Identify which cell holds the provided text, then report its [x, y] central coordinate. 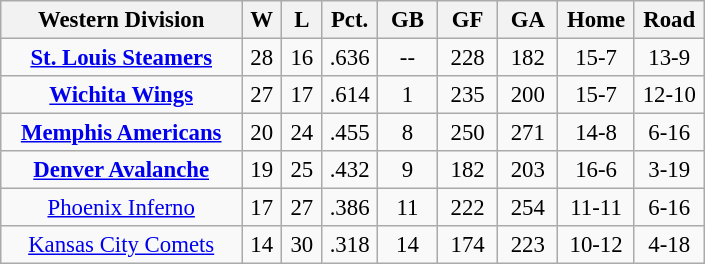
Road [669, 20]
Wichita Wings [122, 95]
13-9 [669, 58]
.614 [350, 95]
.432 [350, 170]
9 [407, 170]
-- [407, 58]
16 [302, 58]
Denver Avalanche [122, 170]
.318 [350, 245]
Western Division [122, 20]
Memphis Americans [122, 133]
25 [302, 170]
3-19 [669, 170]
GA [528, 20]
19 [262, 170]
GF [468, 20]
4-18 [669, 245]
14-8 [596, 133]
250 [468, 133]
222 [468, 208]
.455 [350, 133]
271 [528, 133]
Kansas City Comets [122, 245]
28 [262, 58]
W [262, 20]
20 [262, 133]
Home [596, 20]
1 [407, 95]
235 [468, 95]
12-10 [669, 95]
223 [528, 245]
8 [407, 133]
St. Louis Steamers [122, 58]
GB [407, 20]
.636 [350, 58]
11 [407, 208]
228 [468, 58]
L [302, 20]
30 [302, 245]
200 [528, 95]
203 [528, 170]
174 [468, 245]
16-6 [596, 170]
10-12 [596, 245]
Pct. [350, 20]
254 [528, 208]
.386 [350, 208]
24 [302, 133]
Phoenix Inferno [122, 208]
11-11 [596, 208]
